For the text-containing cell, return its midpoint in (X, Y) coordinate format. 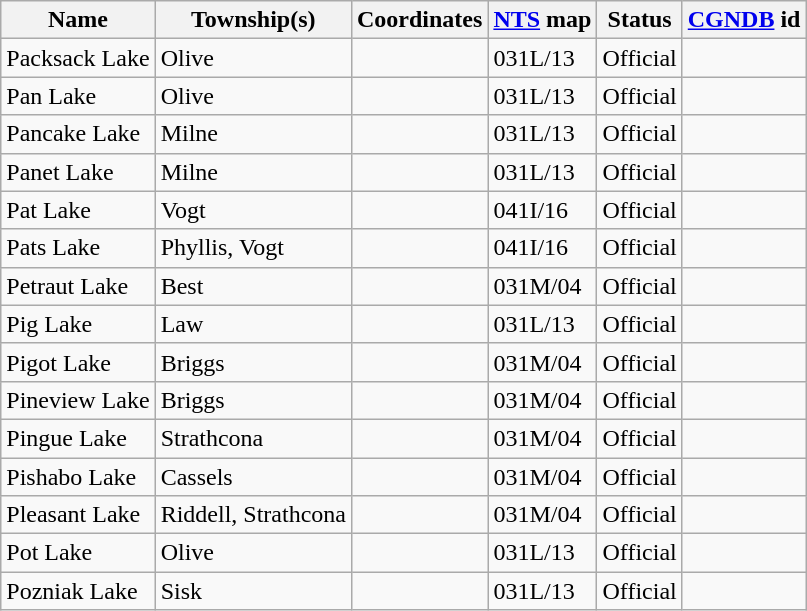
Pishabo Lake (78, 477)
Packsack Lake (78, 58)
Riddell, Strathcona (253, 515)
Pats Lake (78, 248)
Strathcona (253, 438)
Pozniak Lake (78, 591)
Pancake Lake (78, 134)
Petraut Lake (78, 286)
Pot Lake (78, 553)
CGNDB id (744, 20)
Phyllis, Vogt (253, 248)
Pleasant Lake (78, 515)
Cassels (253, 477)
Vogt (253, 210)
Name (78, 20)
Pigot Lake (78, 362)
Law (253, 324)
Sisk (253, 591)
Panet Lake (78, 172)
Pat Lake (78, 210)
NTS map (542, 20)
Pan Lake (78, 96)
Pineview Lake (78, 400)
Best (253, 286)
Coordinates (419, 20)
Pig Lake (78, 324)
Pingue Lake (78, 438)
Township(s) (253, 20)
Status (640, 20)
